Extract the (x, y) coordinate from the center of the cell holding the provided text.  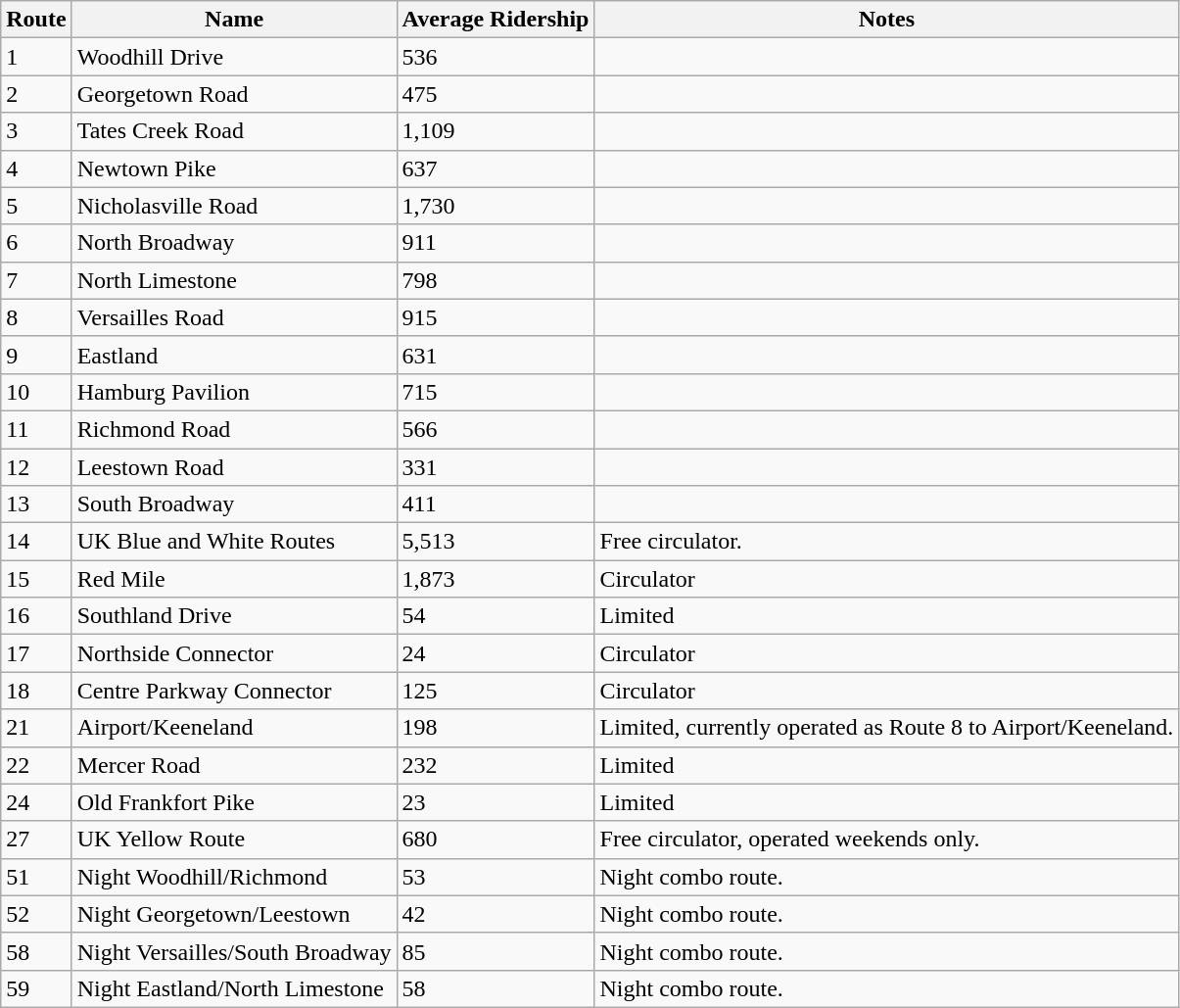
6 (36, 243)
Northside Connector (234, 653)
1,730 (496, 206)
911 (496, 243)
915 (496, 317)
536 (496, 57)
Free circulator. (887, 542)
18 (36, 691)
1 (36, 57)
23 (496, 802)
17 (36, 653)
2 (36, 94)
3 (36, 131)
798 (496, 280)
21 (36, 728)
Old Frankfort Pike (234, 802)
Night Eastland/North Limestone (234, 988)
411 (496, 504)
Eastland (234, 355)
5,513 (496, 542)
15 (36, 579)
51 (36, 877)
UK Blue and White Routes (234, 542)
1,109 (496, 131)
Richmond Road (234, 429)
Airport/Keeneland (234, 728)
27 (36, 840)
Mercer Road (234, 765)
North Broadway (234, 243)
Route (36, 20)
Centre Parkway Connector (234, 691)
Hamburg Pavilion (234, 392)
Red Mile (234, 579)
Night Woodhill/Richmond (234, 877)
10 (36, 392)
16 (36, 616)
1,873 (496, 579)
52 (36, 914)
85 (496, 951)
475 (496, 94)
Average Ridership (496, 20)
637 (496, 168)
Nicholasville Road (234, 206)
715 (496, 392)
7 (36, 280)
53 (496, 877)
125 (496, 691)
12 (36, 467)
Woodhill Drive (234, 57)
331 (496, 467)
Versailles Road (234, 317)
13 (36, 504)
680 (496, 840)
Free circulator, operated weekends only. (887, 840)
11 (36, 429)
59 (36, 988)
8 (36, 317)
54 (496, 616)
Georgetown Road (234, 94)
566 (496, 429)
9 (36, 355)
198 (496, 728)
North Limestone (234, 280)
Night Georgetown/Leestown (234, 914)
Leestown Road (234, 467)
631 (496, 355)
Newtown Pike (234, 168)
42 (496, 914)
Night Versailles/South Broadway (234, 951)
Limited, currently operated as Route 8 to Airport/Keeneland. (887, 728)
232 (496, 765)
South Broadway (234, 504)
14 (36, 542)
5 (36, 206)
UK Yellow Route (234, 840)
Tates Creek Road (234, 131)
Name (234, 20)
22 (36, 765)
Southland Drive (234, 616)
Notes (887, 20)
4 (36, 168)
